Locate the cell with the specified text and output its (X, Y) center coordinate. 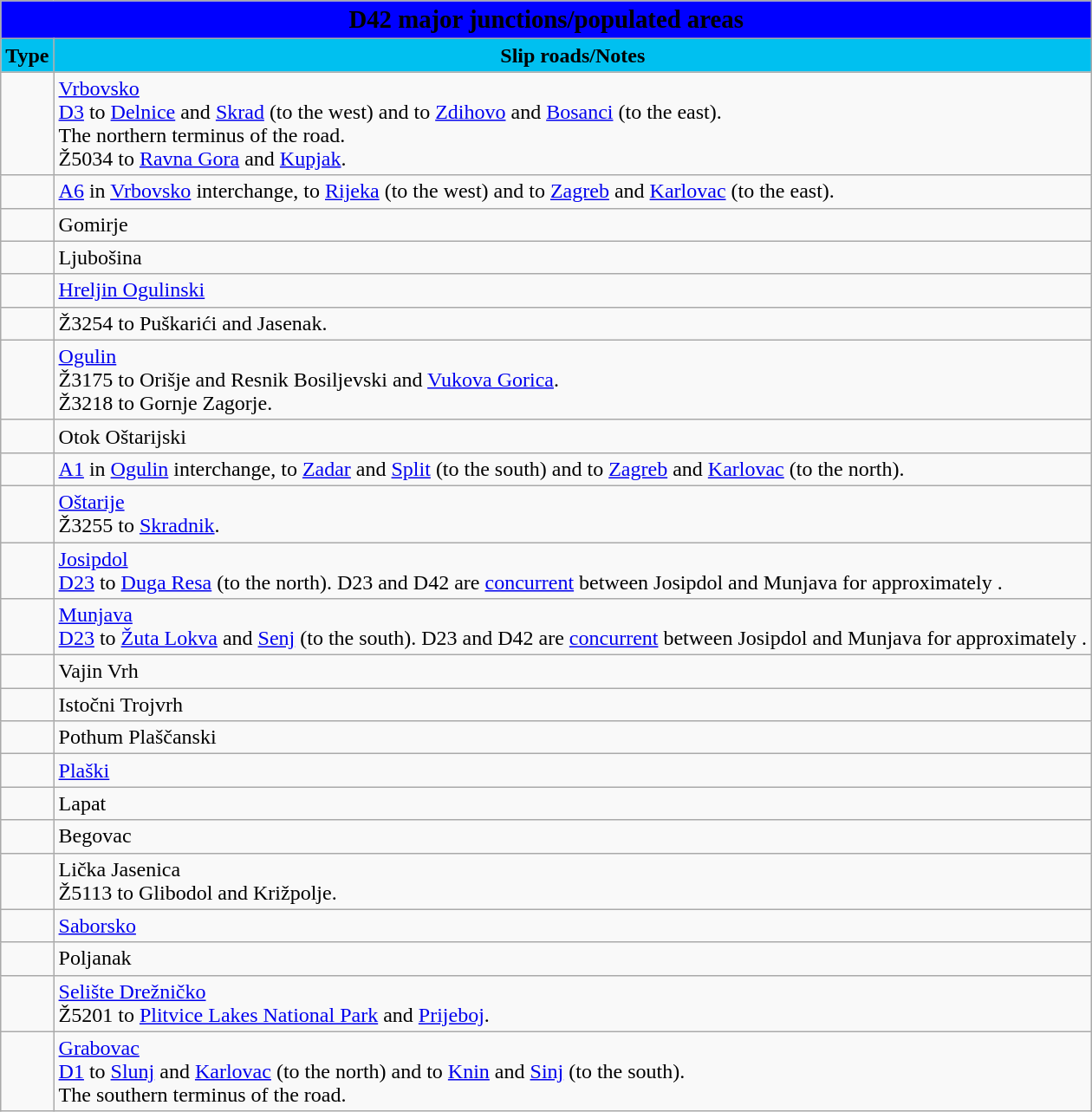
Istočni Trojvrh (572, 705)
Poljanak (572, 959)
Josipdol D23 to Duga Resa (to the north). D23 and D42 are concurrent between Josipdol and Munjava for approximately . (572, 570)
A6 in Vrbovsko interchange, to Rijeka (to the west) and to Zagreb and Karlovac (to the east). (572, 192)
Pothum Plaščanski (572, 738)
Munjava D23 to Žuta Lokva and Senj (to the south). D23 and D42 are concurrent between Josipdol and Munjava for approximately . (572, 628)
Gomirje (572, 224)
A1 in Ogulin interchange, to Zadar and Split (to the south) and to Zagreb and Karlovac (to the north). (572, 469)
D42 major junctions/populated areas (546, 20)
Saborsko (572, 926)
Begovac (572, 836)
OgulinŽ3175 to Orišje and Resnik Bosiljevski and Vukova Gorica.Ž3218 to Gornje Zagorje. (572, 380)
Ž3254 to Puškarići and Jasenak. (572, 323)
Ljubošina (572, 257)
Lapat (572, 803)
Selište DrežničkoŽ5201 to Plitvice Lakes National Park and Prijeboj. (572, 1004)
Grabovac D1 to Slunj and Karlovac (to the north) and to Knin and Sinj (to the south).The southern terminus of the road. (572, 1071)
Otok Oštarijski (572, 436)
Lička JasenicaŽ5113 to Glibodol and Križpolje. (572, 881)
OštarijeŽ3255 to Skradnik. (572, 513)
Vajin Vrh (572, 672)
Hreljin Ogulinski (572, 290)
Plaški (572, 771)
Slip roads/Notes (572, 55)
Type (28, 55)
